Search for the cell housing the specified text and yield its [X, Y] center coordinate. 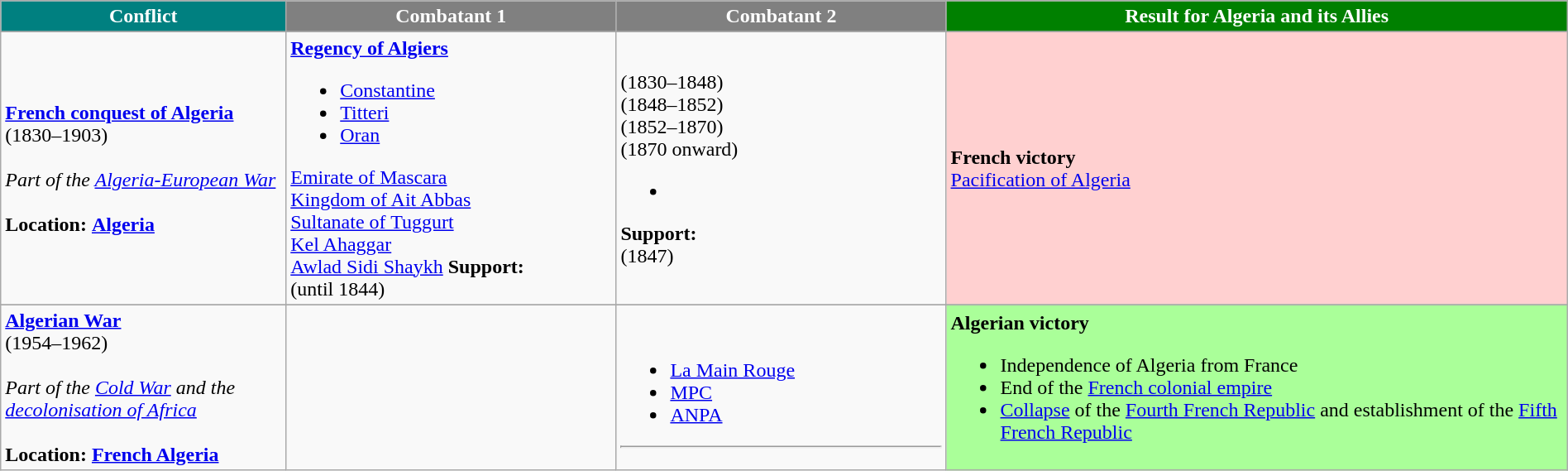
La Main RougeMPCANPA [781, 387]
Algerian War(1954–1962)Part of the Cold War and the decolonisation of AfricaLocation: French Algeria [144, 387]
Result for Algeria and its Allies [1257, 17]
Combatant 1 [452, 17]
(1830–1848) (1848–1852) (1852–1870) (1870 onward)Support: (1847) [781, 169]
French conquest of Algeria(1830–1903)Part of the Algeria-European WarLocation: Algeria [144, 169]
French victoryPacification of Algeria [1257, 169]
Combatant 2 [781, 17]
Conflict [144, 17]
